Extract the (x, y) coordinate from the center of the cell holding the provided text.  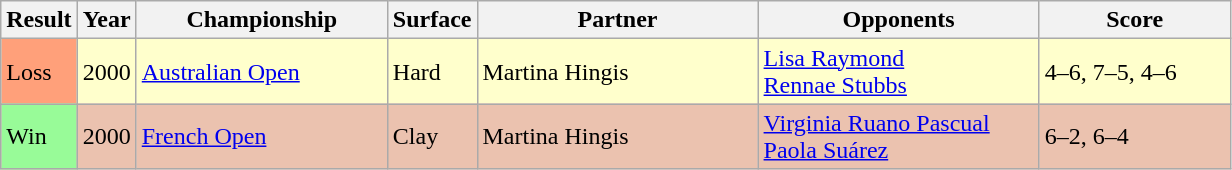
4–6, 7–5, 4–6 (1134, 72)
French Open (262, 136)
Partner (618, 20)
Surface (432, 20)
Hard (432, 72)
Year (106, 20)
Win (39, 136)
6–2, 6–4 (1134, 136)
Lisa Raymond Rennae Stubbs (898, 72)
Championship (262, 20)
Australian Open (262, 72)
Virginia Ruano Pascual Paola Suárez (898, 136)
Score (1134, 20)
Loss (39, 72)
Result (39, 20)
Opponents (898, 20)
Clay (432, 136)
